Output the [x, y] coordinate of the center of the cell containing the given text.  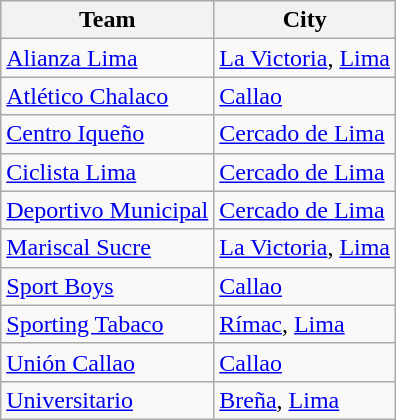
Atlético Chalaco [108, 96]
Mariscal Sucre [108, 248]
Ciclista Lima [108, 172]
City [305, 20]
Deportivo Municipal [108, 210]
Sport Boys [108, 286]
Universitario [108, 400]
Team [108, 20]
Rímac, Lima [305, 324]
Alianza Lima [108, 58]
Sporting Tabaco [108, 324]
Unión Callao [108, 362]
Breña, Lima [305, 400]
Centro Iqueño [108, 134]
